Determine the [X, Y] coordinate at the center of the cell enclosing the given text.  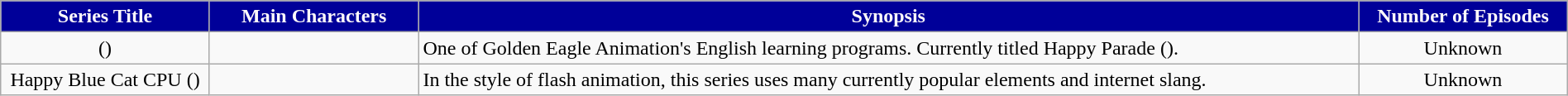
Happy Blue Cat CPU () [106, 79]
Number of Episodes [1464, 17]
Series Title [106, 17]
In the style of flash animation, this series uses many currently popular elements and internet slang. [888, 79]
Synopsis [888, 17]
One of Golden Eagle Animation's English learning programs. Currently titled Happy Parade (). [888, 48]
Main Characters [314, 17]
() [106, 48]
